Capture the cell that displays the provided text and extract its (X, Y) central coordinate. 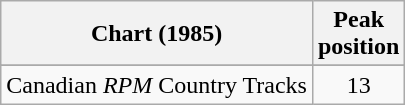
Canadian RPM Country Tracks (157, 85)
Peakposition (358, 34)
13 (358, 85)
Chart (1985) (157, 34)
